Identify which cell holds the provided text, then report its (x, y) central coordinate. 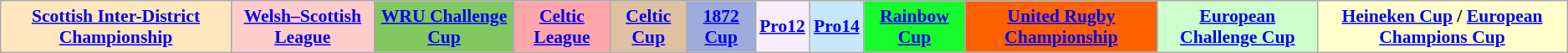
Pro12 (783, 27)
1872 Cup (722, 27)
Celtic League (562, 27)
Rainbow Cup (915, 27)
Scottish Inter-District Championship (116, 27)
Heineken Cup / European Champions Cup (1442, 27)
Pro14 (836, 27)
WRU Challenge Cup (443, 27)
Welsh–Scottish League (303, 27)
European Challenge Cup (1238, 27)
United Rugby Championship (1061, 27)
Celtic Cup (648, 27)
